Pinpoint the cell where the given text exists, returning its (x, y) midpoint coordinate. 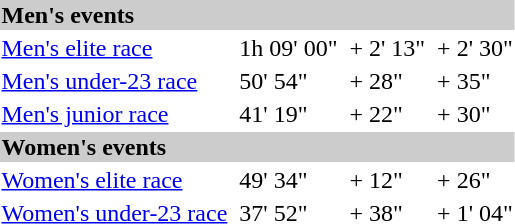
49' 34" (288, 180)
+ 22" (388, 114)
41' 19" (288, 114)
50' 54" (288, 81)
1h 09' 00" (288, 48)
Men's junior race (114, 114)
+ 28" (388, 81)
+ 26" (476, 180)
Women's events (257, 147)
Women's elite race (114, 180)
Men's under-23 race (114, 81)
Men's elite race (114, 48)
+ 2' 13" (388, 48)
+ 2' 30" (476, 48)
+ 12" (388, 180)
+ 35" (476, 81)
+ 30" (476, 114)
Men's events (257, 15)
